Determine the [X, Y] coordinate at the center of the cell enclosing the given text.  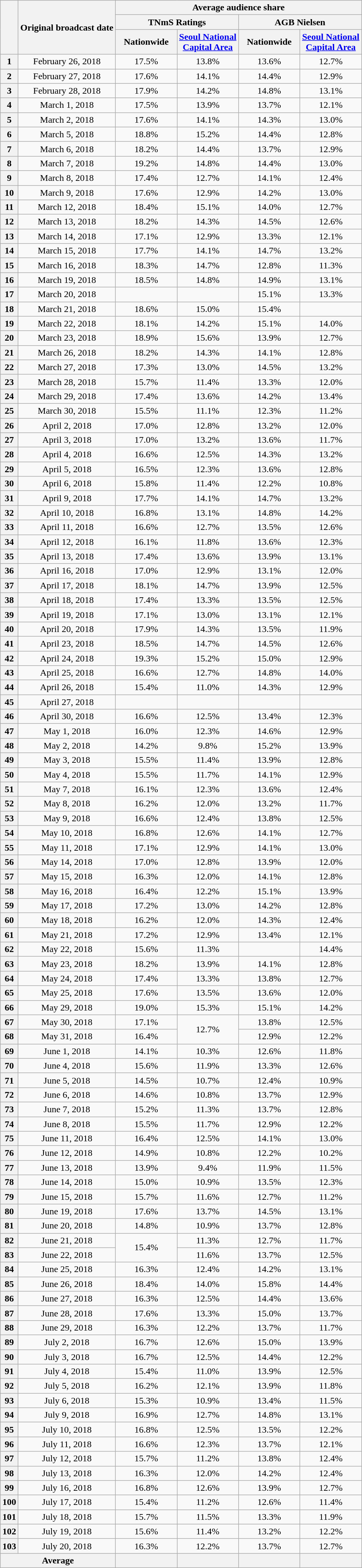
April 4, 2018 [67, 455]
April 9, 2018 [67, 498]
February 26, 2018 [67, 62]
March 14, 2018 [67, 236]
9 [9, 178]
April 30, 2018 [67, 717]
39 [9, 614]
16.5% [146, 469]
May 25, 2018 [67, 993]
May 1, 2018 [67, 731]
68 [9, 1037]
102 [9, 1531]
June 5, 2018 [67, 1080]
March 20, 2018 [67, 294]
46 [9, 717]
55 [9, 847]
July 17, 2018 [67, 1502]
75 [9, 1139]
64 [9, 978]
10 [9, 192]
34 [9, 542]
February 28, 2018 [67, 91]
8 [9, 163]
61 [9, 935]
31 [9, 498]
March 5, 2018 [67, 134]
Average [58, 1560]
28 [9, 455]
May 30, 2018 [67, 1022]
86 [9, 1298]
June 25, 2018 [67, 1269]
85 [9, 1284]
June 28, 2018 [67, 1313]
May 11, 2018 [67, 847]
13 [9, 236]
97 [9, 1459]
March 2, 2018 [67, 120]
62 [9, 949]
March 16, 2018 [67, 265]
June 7, 2018 [67, 1109]
July 16, 2018 [67, 1488]
March 26, 2018 [67, 353]
22 [9, 367]
May 29, 2018 [67, 1007]
10.7% [208, 1080]
17 [9, 294]
7 [9, 149]
53 [9, 818]
72 [9, 1095]
June 13, 2018 [67, 1168]
May 8, 2018 [67, 804]
83 [9, 1255]
April 24, 2018 [67, 658]
91 [9, 1371]
87 [9, 1313]
June 8, 2018 [67, 1124]
March 7, 2018 [67, 163]
30 [9, 484]
May 15, 2018 [67, 876]
April 6, 2018 [67, 484]
April 3, 2018 [67, 440]
44 [9, 687]
43 [9, 673]
10.2% [331, 1153]
60 [9, 920]
18.9% [146, 338]
51 [9, 789]
April 27, 2018 [67, 702]
June 29, 2018 [67, 1328]
58 [9, 891]
June 22, 2018 [67, 1255]
19.3% [146, 658]
25 [9, 411]
March 23, 2018 [67, 338]
March 6, 2018 [67, 149]
92 [9, 1386]
July 11, 2018 [67, 1444]
April 13, 2018 [67, 556]
July 6, 2018 [67, 1401]
May 31, 2018 [67, 1037]
June 26, 2018 [67, 1284]
April 2, 2018 [67, 426]
52 [9, 804]
July 19, 2018 [67, 1531]
19.0% [146, 1007]
50 [9, 775]
March 1, 2018 [67, 105]
June 20, 2018 [67, 1226]
March 27, 2018 [67, 367]
June 21, 2018 [67, 1240]
March 30, 2018 [67, 411]
12 [9, 222]
24 [9, 396]
67 [9, 1022]
19 [9, 323]
March 12, 2018 [67, 207]
April 11, 2018 [67, 527]
49 [9, 760]
3 [9, 91]
18 [9, 309]
April 25, 2018 [67, 673]
101 [9, 1517]
10.3% [208, 1051]
71 [9, 1080]
April 26, 2018 [67, 687]
18.6% [146, 309]
90 [9, 1357]
20 [9, 338]
May 10, 2018 [67, 833]
May 18, 2018 [67, 920]
94 [9, 1415]
16.0% [146, 731]
45 [9, 702]
78 [9, 1182]
May 22, 2018 [67, 949]
March 22, 2018 [67, 323]
March 19, 2018 [67, 280]
47 [9, 731]
9.4% [208, 1168]
95 [9, 1430]
May 9, 2018 [67, 818]
80 [9, 1211]
June 12, 2018 [67, 1153]
82 [9, 1240]
73 [9, 1109]
March 29, 2018 [67, 396]
29 [9, 469]
April 5, 2018 [67, 469]
2 [9, 76]
48 [9, 746]
56 [9, 862]
1 [9, 62]
9.8% [208, 746]
89 [9, 1342]
26 [9, 426]
July 5, 2018 [67, 1386]
May 3, 2018 [67, 760]
77 [9, 1168]
99 [9, 1488]
May 23, 2018 [67, 964]
76 [9, 1153]
June 15, 2018 [67, 1197]
June 11, 2018 [67, 1139]
14 [9, 251]
Average audience share [238, 8]
96 [9, 1444]
July 9, 2018 [67, 1415]
June 4, 2018 [67, 1066]
69 [9, 1051]
66 [9, 1007]
March 21, 2018 [67, 309]
19.2% [146, 163]
81 [9, 1226]
April 23, 2018 [67, 643]
18.3% [146, 265]
98 [9, 1473]
April 18, 2018 [67, 600]
103 [9, 1546]
July 20, 2018 [67, 1546]
16.9% [146, 1415]
16 [9, 280]
65 [9, 993]
21 [9, 353]
May 17, 2018 [67, 906]
April 17, 2018 [67, 585]
84 [9, 1269]
93 [9, 1401]
May 7, 2018 [67, 789]
18.8% [146, 134]
38 [9, 600]
70 [9, 1066]
July 4, 2018 [67, 1371]
February 27, 2018 [67, 76]
May 16, 2018 [67, 891]
TNmS Ratings [177, 22]
33 [9, 527]
88 [9, 1328]
June 27, 2018 [67, 1298]
23 [9, 382]
June 19, 2018 [67, 1211]
79 [9, 1197]
27 [9, 440]
April 10, 2018 [67, 513]
74 [9, 1124]
June 6, 2018 [67, 1095]
May 21, 2018 [67, 935]
42 [9, 658]
March 28, 2018 [67, 382]
15 [9, 265]
March 13, 2018 [67, 222]
35 [9, 556]
March 15, 2018 [67, 251]
April 19, 2018 [67, 614]
Original broadcast date [67, 28]
59 [9, 906]
37 [9, 585]
4 [9, 105]
32 [9, 513]
May 2, 2018 [67, 746]
57 [9, 876]
April 20, 2018 [67, 629]
June 14, 2018 [67, 1182]
July 18, 2018 [67, 1517]
40 [9, 629]
5 [9, 120]
April 12, 2018 [67, 542]
May 4, 2018 [67, 775]
June 1, 2018 [67, 1051]
6 [9, 134]
100 [9, 1502]
July 12, 2018 [67, 1459]
63 [9, 964]
July 3, 2018 [67, 1357]
11 [9, 207]
17.3% [146, 367]
AGB Nielsen [300, 22]
July 10, 2018 [67, 1430]
March 9, 2018 [67, 192]
11.1% [208, 411]
41 [9, 643]
36 [9, 571]
July 2, 2018 [67, 1342]
May 14, 2018 [67, 862]
May 24, 2018 [67, 978]
54 [9, 833]
March 8, 2018 [67, 178]
July 13, 2018 [67, 1473]
April 16, 2018 [67, 571]
